Output the [X, Y] coordinate of the center of the cell containing the given text.  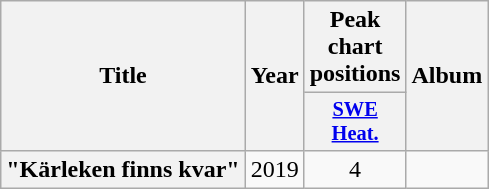
4 [355, 169]
2019 [274, 169]
SWEHeat. [355, 122]
Year [274, 76]
"Kärleken finns kvar" [123, 169]
Album [447, 76]
Title [123, 76]
Peak chart positions [355, 47]
